Provide the [x, y] coordinate of the cell's center where the given text is located.  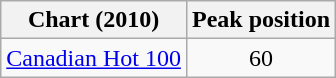
60 [260, 58]
Canadian Hot 100 [94, 58]
Peak position [260, 20]
Chart (2010) [94, 20]
